Output the (X, Y) coordinate of the center of the cell containing the given text.  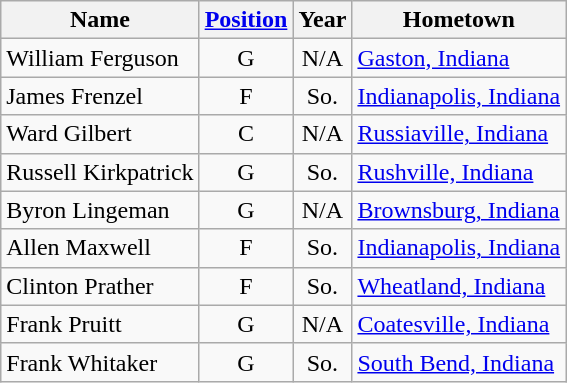
James Frenzel (100, 96)
Name (100, 20)
Coatesville, Indiana (459, 324)
Clinton Prather (100, 286)
Hometown (459, 20)
Byron Lingeman (100, 210)
Russell Kirkpatrick (100, 172)
Position (246, 20)
Frank Pruitt (100, 324)
Rushville, Indiana (459, 172)
Frank Whitaker (100, 362)
Wheatland, Indiana (459, 286)
Ward Gilbert (100, 134)
Brownsburg, Indiana (459, 210)
Russiaville, Indiana (459, 134)
Gaston, Indiana (459, 58)
Allen Maxwell (100, 248)
South Bend, Indiana (459, 362)
William Ferguson (100, 58)
Year (322, 20)
C (246, 134)
